Detect which cell encompasses the target text, then output its (X, Y) center coordinate. 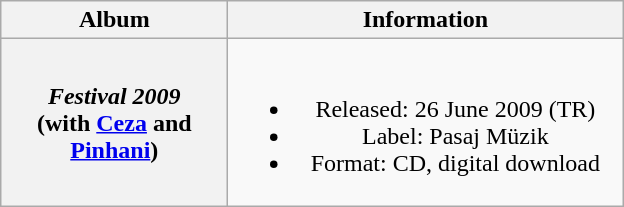
Festival 2009(with Ceza and Pinhani) (114, 122)
Information (426, 20)
Released: 26 June 2009 (TR)Label: Pasaj MüzikFormat: CD, digital download (426, 122)
Album (114, 20)
